Capture the cell that displays the provided text and extract its [x, y] central coordinate. 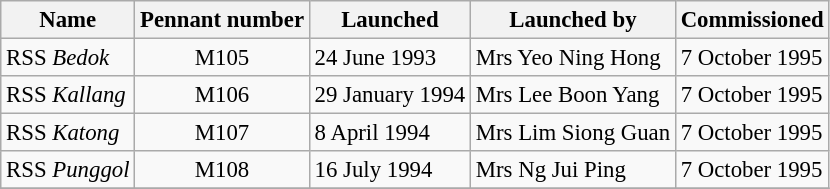
M107 [222, 133]
RSS Bedok [68, 58]
M105 [222, 58]
29 January 1994 [390, 95]
RSS Katong [68, 133]
24 June 1993 [390, 58]
M108 [222, 170]
M106 [222, 95]
Commissioned [752, 20]
Mrs Lim Siong Guan [572, 133]
Name [68, 20]
RSS Punggol [68, 170]
Mrs Yeo Ning Hong [572, 58]
Launched by [572, 20]
Pennant number [222, 20]
8 April 1994 [390, 133]
Mrs Ng Jui Ping [572, 170]
16 July 1994 [390, 170]
RSS Kallang [68, 95]
Launched [390, 20]
Mrs Lee Boon Yang [572, 95]
